Detect which cell encompasses the target text, then output its [x, y] center coordinate. 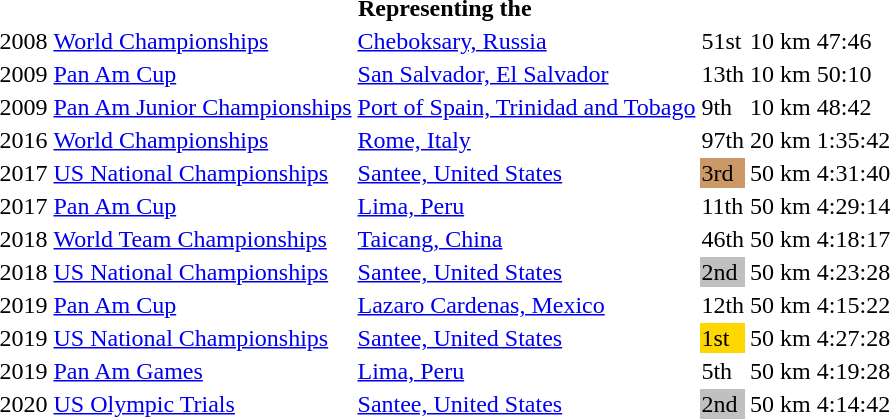
Taicang, China [526, 239]
12th [723, 305]
Rome, Italy [526, 140]
Pan Am Junior Championships [202, 107]
Port of Spain, Trinidad and Tobago [526, 107]
1st [723, 338]
51st [723, 41]
Cheboksary, Russia [526, 41]
US Olympic Trials [202, 404]
9th [723, 107]
11th [723, 206]
Pan Am Games [202, 371]
Lazaro Cardenas, Mexico [526, 305]
3rd [723, 173]
13th [723, 74]
97th [723, 140]
San Salvador, El Salvador [526, 74]
5th [723, 371]
20 km [781, 140]
World Team Championships [202, 239]
46th [723, 239]
